Capture the cell that displays the provided text and extract its [X, Y] central coordinate. 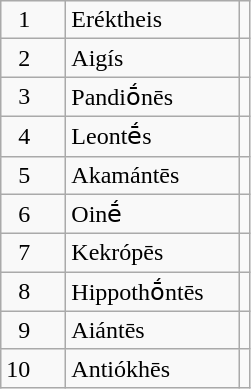
Eréktheis [152, 20]
6 [34, 214]
Aiántēs [152, 330]
2 [34, 58]
Hippothṓntēs [152, 292]
Aigís [152, 58]
Antiókhēs [152, 368]
Akamántēs [152, 175]
1 [34, 20]
4 [34, 136]
3 [34, 97]
9 [34, 330]
Oinḗ [152, 214]
7 [34, 253]
Pandiṓnēs [152, 97]
8 [34, 292]
10 [34, 368]
5 [34, 175]
Kekrópēs [152, 253]
Leontḗs [152, 136]
